Locate the cell with the specified text and output its (x, y) center coordinate. 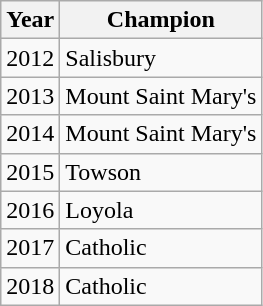
2016 (30, 210)
2014 (30, 134)
2013 (30, 96)
Salisbury (161, 58)
Year (30, 20)
2018 (30, 286)
Champion (161, 20)
2017 (30, 248)
Towson (161, 172)
Loyola (161, 210)
2015 (30, 172)
2012 (30, 58)
